Capture the cell that displays the provided text and extract its (X, Y) central coordinate. 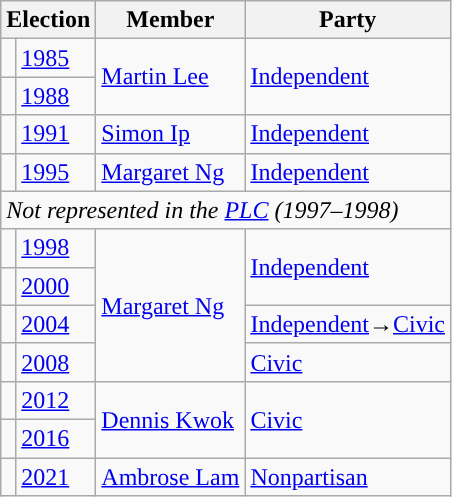
1988 (56, 96)
Election (48, 20)
Dennis Kwok (170, 419)
Simon Ip (170, 134)
1991 (56, 134)
Member (170, 20)
2016 (56, 438)
Independent→Civic (348, 324)
2008 (56, 362)
Martin Lee (170, 77)
2021 (56, 477)
2000 (56, 286)
Ambrose Lam (170, 477)
1985 (56, 58)
1998 (56, 248)
Not represented in the PLC (1997–1998) (226, 210)
Nonpartisan (348, 477)
2012 (56, 400)
2004 (56, 324)
1995 (56, 172)
Party (348, 20)
